Provide the (x, y) coordinate of the cell's center where the given text is located.  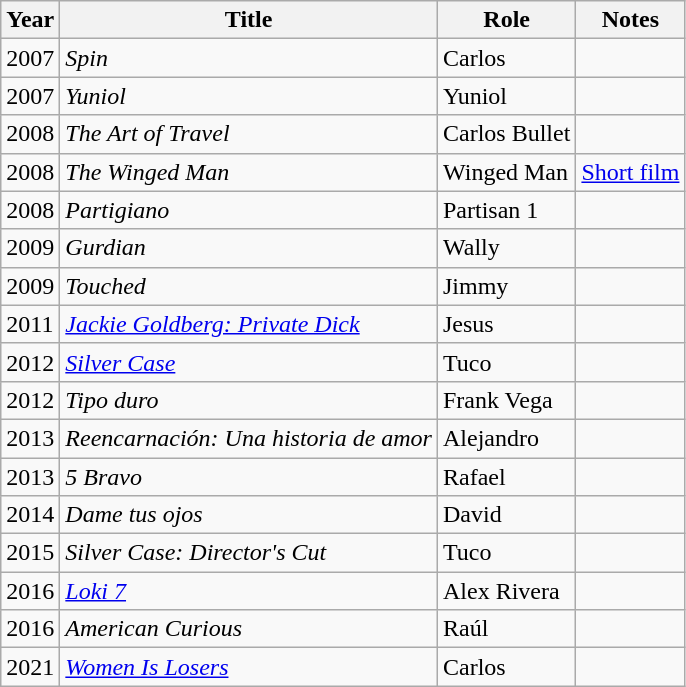
Title (249, 20)
Dame tus ojos (249, 515)
5 Bravo (249, 477)
The Art of Travel (249, 134)
Loki 7 (249, 591)
2014 (30, 515)
2021 (30, 667)
Year (30, 20)
Alejandro (506, 438)
David (506, 515)
Gurdian (249, 248)
Notes (630, 20)
Wally (506, 248)
Women Is Losers (249, 667)
Spin (249, 58)
Winged Man (506, 172)
Partisan 1 (506, 210)
Silver Case (249, 362)
Role (506, 20)
Touched (249, 286)
Short film (630, 172)
Partigiano (249, 210)
Reencarnación: Una historia de amor (249, 438)
Silver Case: Director's Cut (249, 553)
Rafael (506, 477)
Alex Rivera (506, 591)
2011 (30, 324)
The Winged Man (249, 172)
Carlos Bullet (506, 134)
Raúl (506, 629)
Jesus (506, 324)
Frank Vega (506, 400)
Tipo duro (249, 400)
American Curious (249, 629)
Jackie Goldberg: Private Dick (249, 324)
2015 (30, 553)
Jimmy (506, 286)
